Capture the cell that displays the provided text and extract its (X, Y) central coordinate. 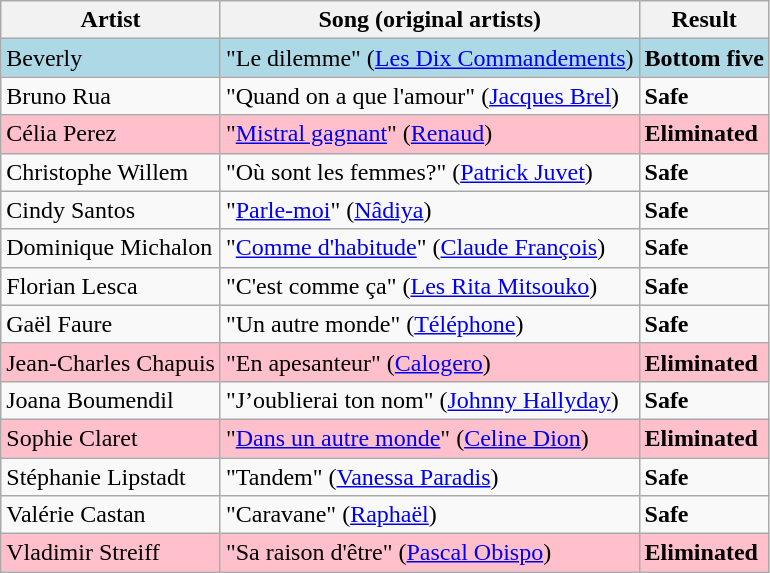
Song (original artists) (430, 20)
Result (704, 20)
Vladimir Streiff (111, 553)
"Parle-moi" (Nâdiya) (430, 210)
Jean-Charles Chapuis (111, 362)
"Où sont les femmes?" (Patrick Juvet) (430, 172)
Bottom five (704, 58)
"Comme d'habitude" (Claude François) (430, 248)
"J’oublierai ton nom" (Johnny Hallyday) (430, 400)
Florian Lesca (111, 286)
Stéphanie Lipstadt (111, 477)
"Caravane" (Raphaël) (430, 515)
Beverly (111, 58)
Sophie Claret (111, 438)
"C'est comme ça" (Les Rita Mitsouko) (430, 286)
"Quand on a que l'amour" (Jacques Brel) (430, 96)
"Sa raison d'être" (Pascal Obispo) (430, 553)
"Tandem" (Vanessa Paradis) (430, 477)
Cindy Santos (111, 210)
Gaël Faure (111, 324)
"Mistral gagnant" (Renaud) (430, 134)
Artist (111, 20)
Célia Perez (111, 134)
"Dans un autre monde" (Celine Dion) (430, 438)
Christophe Willem (111, 172)
"En apesanteur" (Calogero) (430, 362)
Joana Boumendil (111, 400)
Bruno Rua (111, 96)
"Un autre monde" (Téléphone) (430, 324)
Dominique Michalon (111, 248)
"Le dilemme" (Les Dix Commandements) (430, 58)
Valérie Castan (111, 515)
